Extract the [x, y] coordinate from the center of the cell holding the provided text.  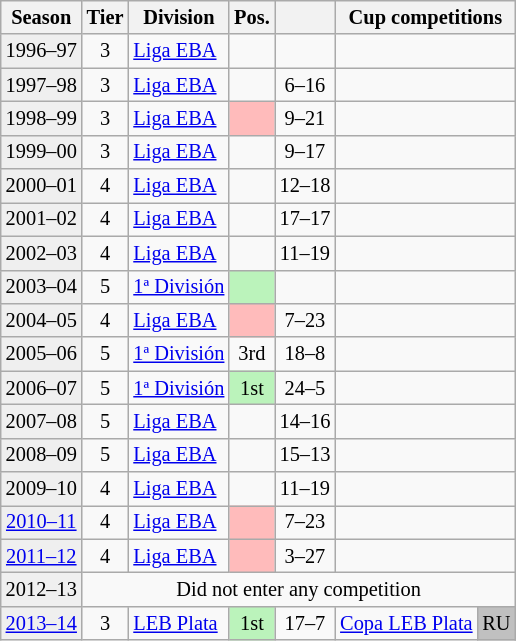
1997–98 [42, 85]
2012–13 [42, 589]
2009–10 [42, 489]
Season [42, 17]
6–16 [306, 85]
2002–03 [42, 253]
3rd [252, 354]
2008–09 [42, 455]
3–27 [306, 556]
Cup competitions [425, 17]
1999–00 [42, 152]
12–18 [306, 186]
2003–04 [42, 287]
Pos. [252, 17]
2010–11 [42, 522]
17–7 [306, 623]
1998–99 [42, 118]
9–17 [306, 152]
2005–06 [42, 354]
17–17 [306, 219]
18–8 [306, 354]
2007–08 [42, 421]
2004–05 [42, 320]
2000–01 [42, 186]
15–13 [306, 455]
LEB Plata [178, 623]
1996–97 [42, 51]
9–21 [306, 118]
2011–12 [42, 556]
2001–02 [42, 219]
Tier [106, 17]
Copa LEB Plata [406, 623]
Division [178, 17]
24–5 [306, 388]
RU [496, 623]
Did not enter any competition [299, 589]
2006–07 [42, 388]
2013–14 [42, 623]
14–16 [306, 421]
